Find where the given text appears and provide that cell's center as (X, Y) coordinate. 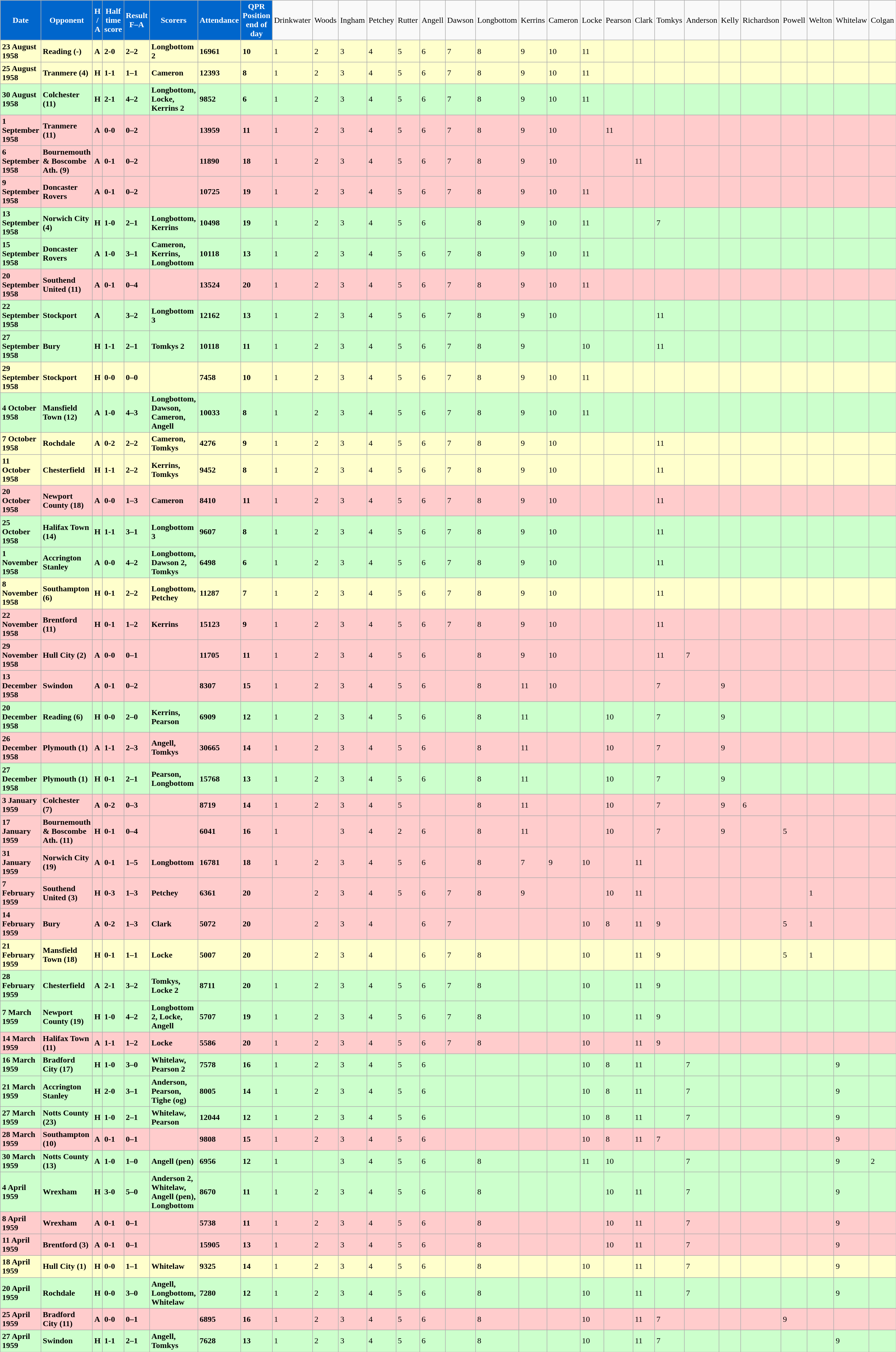
21 March 1959 (21, 1091)
20 October 1958 (21, 501)
18 April 1959 (21, 1266)
Norwich City (4) (67, 223)
ResultF–A (136, 20)
11890 (219, 161)
Newport County (19) (67, 1017)
Tomkys (669, 20)
Powell (794, 20)
5586 (219, 1043)
0-3 (113, 893)
27 September 1958 (21, 346)
2–0 (136, 717)
25 April 1959 (21, 1319)
29 September 1958 (21, 377)
Scorers (174, 20)
6361 (219, 893)
6041 (219, 831)
17 January 1959 (21, 831)
27 December 1958 (21, 778)
16961 (219, 51)
3 January 1959 (21, 805)
1 September 1958 (21, 130)
8410 (219, 501)
Longbottom 2 (174, 51)
13 September 1958 (21, 223)
Richardson (761, 20)
Southend United (3) (67, 893)
H / A (98, 20)
Attendance (219, 20)
9452 (219, 470)
Halifax Town (14) (67, 532)
Mansfield Town (18) (67, 955)
13524 (219, 284)
12393 (219, 73)
5738 (219, 1223)
15905 (219, 1244)
Ingham (352, 20)
Whitelaw, Pearson 2 (174, 1065)
Kerrins, Tomkys (174, 470)
5707 (219, 1017)
7628 (219, 1341)
Brentford (11) (67, 624)
Half time score (113, 20)
30 August 1958 (21, 99)
Tranmere (11) (67, 130)
Brentford (3) (67, 1244)
Reading (6) (67, 717)
6498 (219, 562)
16 March 1959 (21, 1065)
Pearson (618, 20)
Colgan (882, 20)
22 September 1958 (21, 315)
11287 (219, 593)
27 March 1959 (21, 1118)
Notts County (23) (67, 1118)
Bournemouth & Boscombe Ath. (11) (67, 831)
Kelly (730, 20)
7 March 1959 (21, 1017)
Bournemouth & Boscombe Ath. (9) (67, 161)
Anderson (702, 20)
Hull City (2) (67, 655)
Bradford City (17) (67, 1065)
Date (21, 20)
6956 (219, 1161)
29 November 1958 (21, 655)
0–3 (136, 805)
9607 (219, 532)
Colchester (11) (67, 99)
8005 (219, 1091)
Southampton (6) (67, 593)
6895 (219, 1319)
5072 (219, 924)
27 April 1959 (21, 1341)
31 January 1959 (21, 862)
11705 (219, 655)
8711 (219, 986)
7 October 1958 (21, 443)
Longbottom, Petchey (174, 593)
10033 (219, 413)
10498 (219, 223)
Mansfield Town (12) (67, 413)
26 December 1958 (21, 748)
28 March 1959 (21, 1139)
7578 (219, 1065)
Notts County (13) (67, 1161)
Welton (821, 20)
11 October 1958 (21, 470)
14 March 1959 (21, 1043)
8670 (219, 1192)
Longbottom, Locke, Kerrins 2 (174, 99)
Tranmere (4) (67, 73)
Longbottom, Dawson, Cameron, Angell (174, 413)
Longbottom, Kerrins (174, 223)
Reading (-) (67, 51)
0–0 (136, 377)
22 November 1958 (21, 624)
6 September 1958 (21, 161)
7 February 1959 (21, 893)
Southampton (10) (67, 1139)
Dawson (460, 20)
QPR Position end of day (257, 20)
28 February 1959 (21, 986)
9325 (219, 1266)
5007 (219, 955)
8307 (219, 686)
4 April 1959 (21, 1192)
10725 (219, 192)
Newport County (18) (67, 501)
4 October 1958 (21, 413)
5–0 (136, 1192)
4–3 (136, 413)
Longbottom, Dawson 2, Tomkys (174, 562)
23 August 1958 (21, 51)
Angell (433, 20)
20 December 1958 (21, 717)
Drinkwater (292, 20)
Kerrins, Pearson (174, 717)
Anderson, Pearson, Tighe (og) (174, 1091)
12162 (219, 315)
Anderson 2, Whitelaw, Angell (pen), Longbottom (174, 1192)
8719 (219, 805)
Bradford City (11) (67, 1319)
Rutter (408, 20)
3-0 (113, 1192)
7458 (219, 377)
15123 (219, 624)
15768 (219, 778)
Angell, Longbottom, Whitelaw (174, 1293)
9852 (219, 99)
Pearson, Longbottom (174, 778)
Southend United (11) (67, 284)
20 September 1958 (21, 284)
2–3 (136, 748)
1 November 1958 (21, 562)
Tomkys, Locke 2 (174, 986)
30 March 1959 (21, 1161)
25 August 1958 (21, 73)
Angell (pen) (174, 1161)
Halifax Town (11) (67, 1043)
Colchester (7) (67, 805)
9 September 1958 (21, 192)
Hull City (1) (67, 1266)
6909 (219, 717)
1–5 (136, 862)
15 September 1958 (21, 254)
30665 (219, 748)
13 December 1958 (21, 686)
9808 (219, 1139)
25 October 1958 (21, 532)
Opponent (67, 20)
Woods (325, 20)
11 April 1959 (21, 1244)
8 April 1959 (21, 1223)
13959 (219, 130)
4276 (219, 443)
Norwich City (19) (67, 862)
16781 (219, 862)
Cameron, Tomkys (174, 443)
Longbottom 2, Locke, Angell (174, 1017)
14 February 1959 (21, 924)
Cameron, Kerrins, Longbottom (174, 254)
1–0 (136, 1161)
20 April 1959 (21, 1293)
Whitelaw, Pearson (174, 1118)
21 February 1959 (21, 955)
12044 (219, 1118)
Tomkys 2 (174, 346)
7280 (219, 1293)
8 November 1958 (21, 593)
